Determine the [X, Y] coordinate at the center of the cell enclosing the given text.  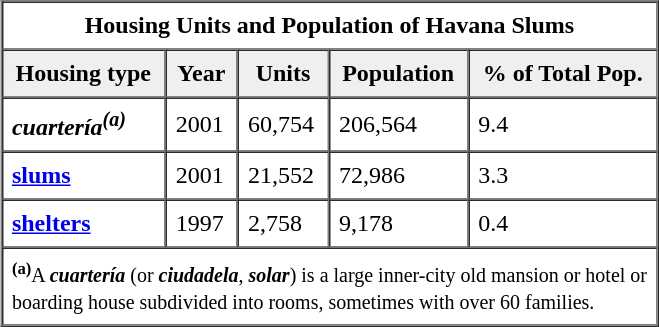
Population [398, 74]
2,758 [282, 224]
9.4 [563, 125]
3.3 [563, 176]
Housing Units and Population of Havana Slums [329, 26]
cuartería(a) [83, 125]
1997 [201, 224]
72,986 [398, 176]
% of Total Pop. [563, 74]
60,754 [282, 125]
Year [201, 74]
0.4 [563, 224]
slums [83, 176]
21,552 [282, 176]
Housing type [83, 74]
206,564 [398, 125]
shelters [83, 224]
9,178 [398, 224]
Units [282, 74]
